Locate the cell with the specified text and output its (x, y) center coordinate. 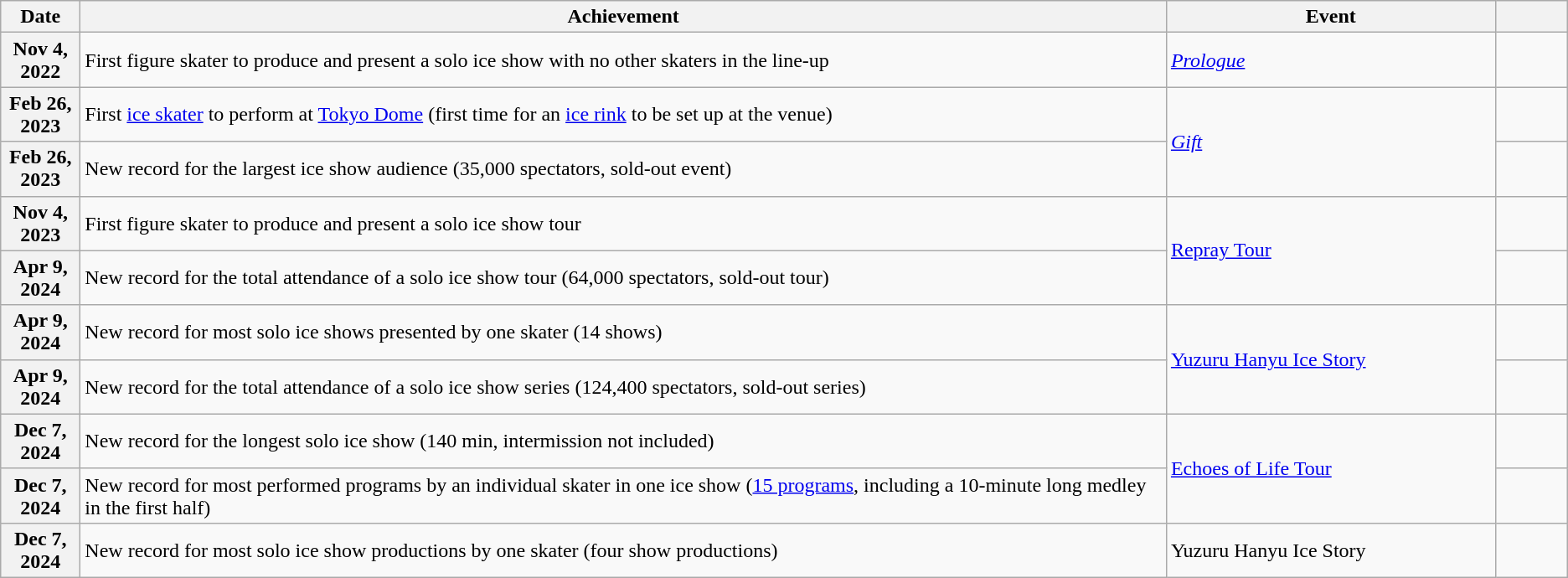
New record for most performed programs by an individual skater in one ice show (15 programs, including a 10-minute long medley in the first half) (623, 496)
Nov 4, 2023 (40, 223)
First figure skater to produce and present a solo ice show tour (623, 223)
Nov 4, 2022 (40, 60)
First figure skater to produce and present a solo ice show with no other skaters in the line-up (623, 60)
Repray Tour (1330, 250)
New record for the total attendance of a solo ice show series (124,400 spectators, sold-out series) (623, 387)
New record for most solo ice shows presented by one skater (14 shows) (623, 332)
Date (40, 17)
Gift (1330, 142)
First ice skater to perform at Tokyo Dome (first time for an ice rink to be set up at the venue) (623, 114)
New record for the longest solo ice show (140 min, intermission not included) (623, 441)
New record for the total attendance of a solo ice show tour (64,000 spectators, sold-out tour) (623, 278)
New record for the largest ice show audience (35,000 spectators, sold-out event) (623, 169)
Event (1330, 17)
Echoes of Life Tour (1330, 468)
Prologue (1330, 60)
New record for most solo ice show productions by one skater (four show productions) (623, 550)
Achievement (623, 17)
